Search for the cell housing the specified text and yield its [x, y] center coordinate. 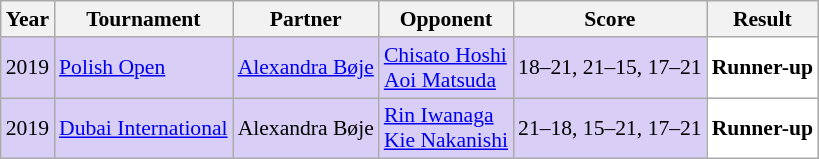
Rin Iwanaga Kie Nakanishi [446, 128]
Partner [306, 19]
Result [762, 19]
Opponent [446, 19]
Polish Open [144, 68]
Dubai International [144, 128]
18–21, 21–15, 17–21 [610, 68]
Year [28, 19]
Chisato Hoshi Aoi Matsuda [446, 68]
Tournament [144, 19]
Score [610, 19]
21–18, 15–21, 17–21 [610, 128]
